From the cell containing the given text, extract its center point as (X, Y) coordinate. 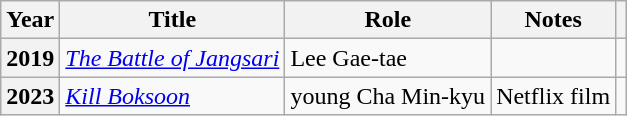
young Cha Min-kyu (388, 96)
2023 (30, 96)
Kill Boksoon (172, 96)
The Battle of Jangsari (172, 58)
Netflix film (554, 96)
Year (30, 20)
2019 (30, 58)
Title (172, 20)
Role (388, 20)
Lee Gae-tae (388, 58)
Notes (554, 20)
